Extract the [x, y] coordinate from the center of the cell holding the provided text.  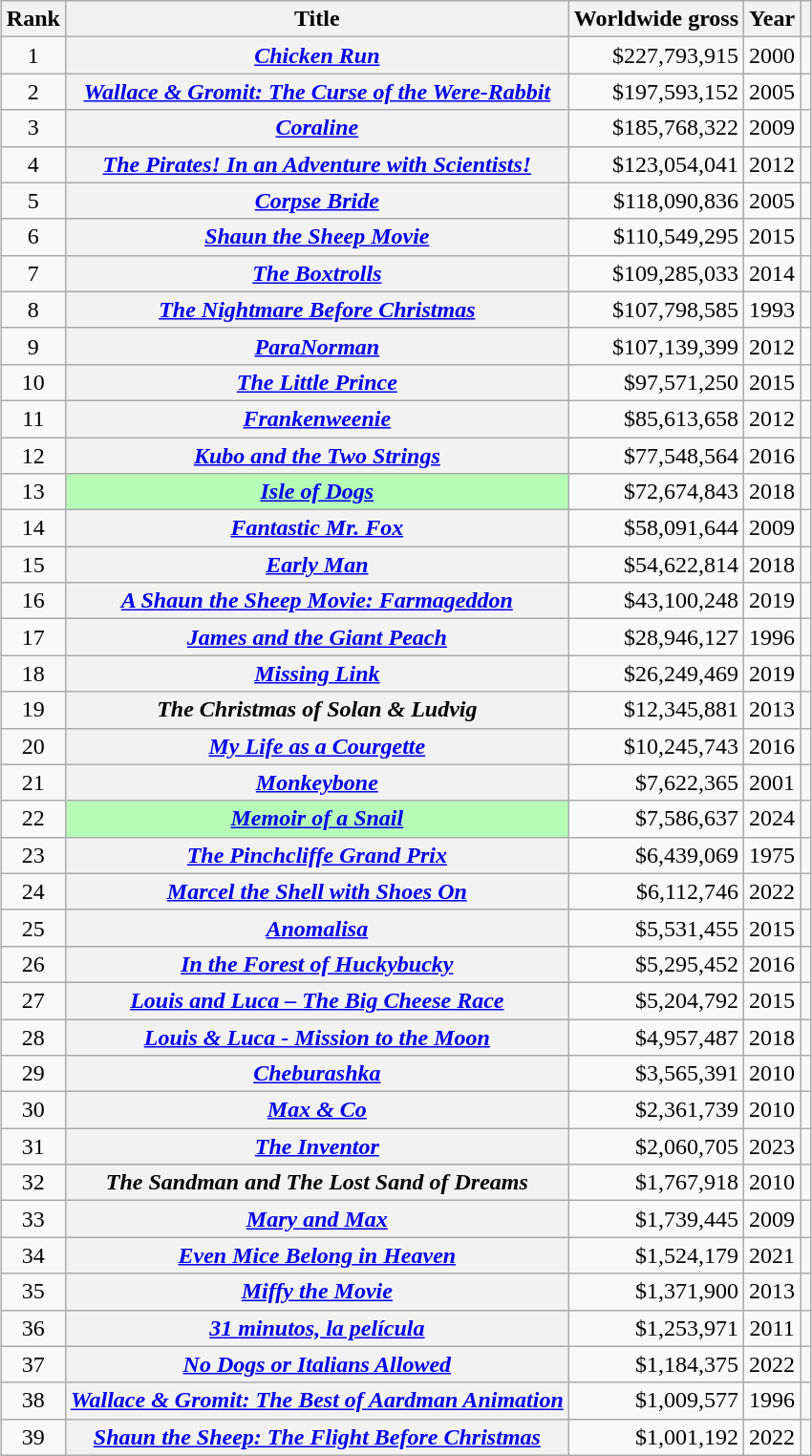
A Shaun the Sheep Movie: Farmageddon [317, 601]
ParaNorman [317, 346]
Corpse Bride [317, 201]
Max & Co [317, 1110]
Wallace & Gromit: The Curse of the Were-Rabbit [317, 92]
17 [32, 637]
33 [32, 1219]
$2,361,739 [655, 1110]
$107,139,399 [655, 346]
Year [772, 19]
Coraline [317, 128]
$123,054,041 [655, 164]
2023 [772, 1146]
$1,524,179 [655, 1255]
$97,571,250 [655, 382]
$227,793,915 [655, 55]
Memoir of a Snail [317, 819]
10 [32, 382]
$26,249,469 [655, 674]
1 [32, 55]
4 [32, 164]
2000 [772, 55]
2014 [772, 273]
Isle of Dogs [317, 492]
$5,204,792 [655, 1000]
The Inventor [317, 1146]
Fantastic Mr. Fox [317, 528]
18 [32, 674]
My Life as a Courgette [317, 746]
34 [32, 1255]
27 [32, 1000]
$12,345,881 [655, 710]
39 [32, 1437]
$28,946,127 [655, 637]
$4,957,487 [655, 1037]
3 [32, 128]
36 [32, 1328]
24 [32, 891]
31 [32, 1146]
Louis and Luca – The Big Cheese Race [317, 1000]
28 [32, 1037]
2001 [772, 782]
Title [317, 19]
$109,285,033 [655, 273]
22 [32, 819]
$110,549,295 [655, 237]
$3,565,391 [655, 1074]
Worldwide gross [655, 19]
Early Man [317, 565]
No Dogs or Italians Allowed [317, 1364]
2011 [772, 1328]
$77,548,564 [655, 456]
James and the Giant Peach [317, 637]
21 [32, 782]
$58,091,644 [655, 528]
$1,739,445 [655, 1219]
$1,001,192 [655, 1437]
32 [32, 1183]
$6,439,069 [655, 855]
$1,253,971 [655, 1328]
$72,674,843 [655, 492]
$1,009,577 [655, 1401]
11 [32, 418]
The Sandman and The Lost Sand of Dreams [317, 1183]
$5,531,455 [655, 928]
9 [32, 346]
5 [32, 201]
19 [32, 710]
7 [32, 273]
2 [32, 92]
12 [32, 456]
35 [32, 1292]
The Pinchcliffe Grand Prix [317, 855]
$6,112,746 [655, 891]
$2,060,705 [655, 1146]
13 [32, 492]
1975 [772, 855]
26 [32, 964]
$7,586,637 [655, 819]
The Little Prince [317, 382]
Frankenweenie [317, 418]
16 [32, 601]
Louis & Luca - Mission to the Moon [317, 1037]
31 minutos, la película [317, 1328]
$118,090,836 [655, 201]
25 [32, 928]
$43,100,248 [655, 601]
$7,622,365 [655, 782]
The Boxtrolls [317, 273]
The Christmas of Solan & Ludvig [317, 710]
Shaun the Sheep: The Flight Before Christmas [317, 1437]
Mary and Max [317, 1219]
$5,295,452 [655, 964]
The Nightmare Before Christmas [317, 310]
$107,798,585 [655, 310]
30 [32, 1110]
2021 [772, 1255]
37 [32, 1364]
Cheburashka [317, 1074]
15 [32, 565]
1993 [772, 310]
8 [32, 310]
Marcel the Shell with Shoes On [317, 891]
Wallace & Gromit: The Best of Aardman Animation [317, 1401]
Even Mice Belong in Heaven [317, 1255]
6 [32, 237]
In the Forest of Huckybucky [317, 964]
Chicken Run [317, 55]
38 [32, 1401]
$185,768,322 [655, 128]
The Pirates! In an Adventure with Scientists! [317, 164]
$85,613,658 [655, 418]
23 [32, 855]
Kubo and the Two Strings [317, 456]
Miffy the Movie [317, 1292]
$1,184,375 [655, 1364]
Missing Link [317, 674]
$1,371,900 [655, 1292]
Shaun the Sheep Movie [317, 237]
$10,245,743 [655, 746]
20 [32, 746]
$54,622,814 [655, 565]
Rank [32, 19]
Monkeybone [317, 782]
2024 [772, 819]
29 [32, 1074]
14 [32, 528]
$197,593,152 [655, 92]
$1,767,918 [655, 1183]
Anomalisa [317, 928]
